Provide the (X, Y) coordinate of the cell's center where the given text is located.  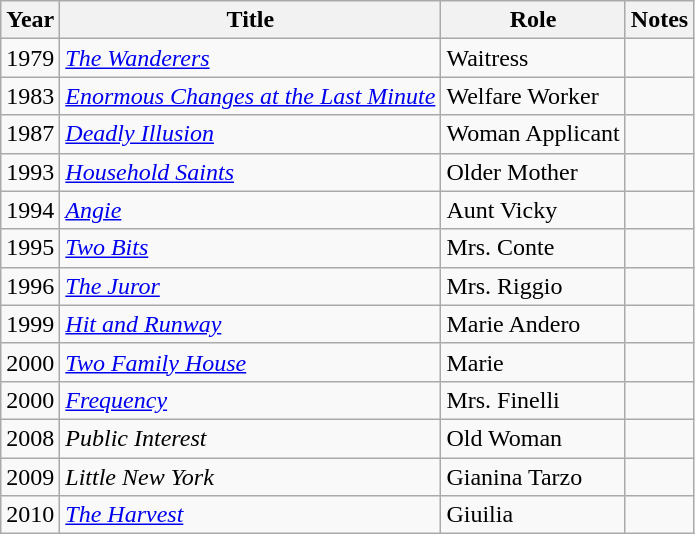
Hit and Runway (250, 324)
1987 (30, 134)
Marie (533, 362)
Mrs. Finelli (533, 400)
1996 (30, 286)
Mrs. Riggio (533, 286)
Woman Applicant (533, 134)
Year (30, 20)
The Wanderers (250, 58)
1995 (30, 248)
2010 (30, 515)
2008 (30, 438)
1979 (30, 58)
Gianina Tarzo (533, 477)
The Juror (250, 286)
Household Saints (250, 172)
Role (533, 20)
1983 (30, 96)
Deadly Illusion (250, 134)
2009 (30, 477)
Notes (659, 20)
The Harvest (250, 515)
1999 (30, 324)
Old Woman (533, 438)
Mrs. Conte (533, 248)
Two Bits (250, 248)
1993 (30, 172)
Two Family House (250, 362)
Welfare Worker (533, 96)
Enormous Changes at the Last Minute (250, 96)
Giuilia (533, 515)
Aunt Vicky (533, 210)
Angie (250, 210)
Frequency (250, 400)
Title (250, 20)
Older Mother (533, 172)
1994 (30, 210)
Little New York (250, 477)
Public Interest (250, 438)
Waitress (533, 58)
Marie Andero (533, 324)
